Pinpoint the cell where the given text exists, returning its [X, Y] midpoint coordinate. 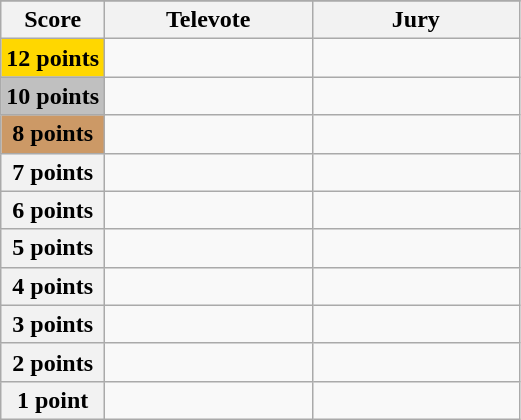
6 points [53, 210]
2 points [53, 362]
12 points [53, 58]
Televote [209, 20]
10 points [53, 96]
Jury [416, 20]
1 point [53, 400]
8 points [53, 134]
Score [53, 20]
7 points [53, 172]
3 points [53, 324]
4 points [53, 286]
5 points [53, 248]
